From the cell containing the given text, extract its center point as [x, y] coordinate. 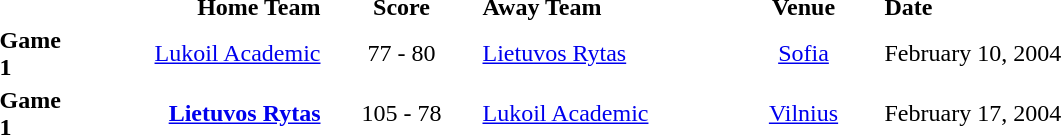
Sofia [804, 54]
Lietuvos Rytas [602, 54]
77 - 80 [402, 54]
Lukoil Academic [200, 54]
